For the text-containing cell, return its midpoint in (x, y) coordinate format. 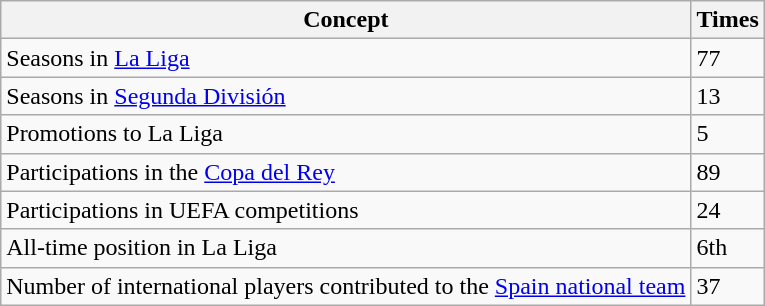
All-time position in La Liga (346, 248)
5 (728, 134)
37 (728, 286)
Promotions to La Liga (346, 134)
Seasons in La Liga (346, 58)
Participations in the Copa del Rey (346, 172)
Number of international players contributed to the Spain national team (346, 286)
6th (728, 248)
Seasons in Segunda División (346, 96)
Concept (346, 20)
13 (728, 96)
Participations in UEFA competitions (346, 210)
77 (728, 58)
24 (728, 210)
Times (728, 20)
89 (728, 172)
